Return the (X, Y) coordinate for the center point of the cell that contains the specified text.  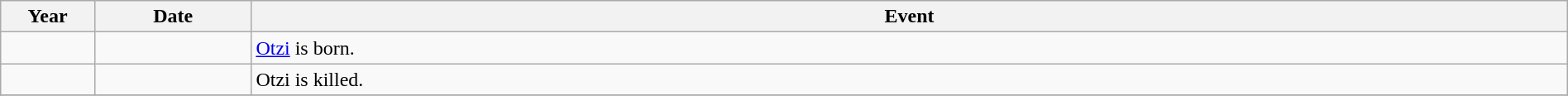
Event (910, 17)
Otzi is born. (910, 48)
Otzi is killed. (910, 79)
Year (48, 17)
Date (172, 17)
